Identify which cell holds the provided text, then report its [x, y] central coordinate. 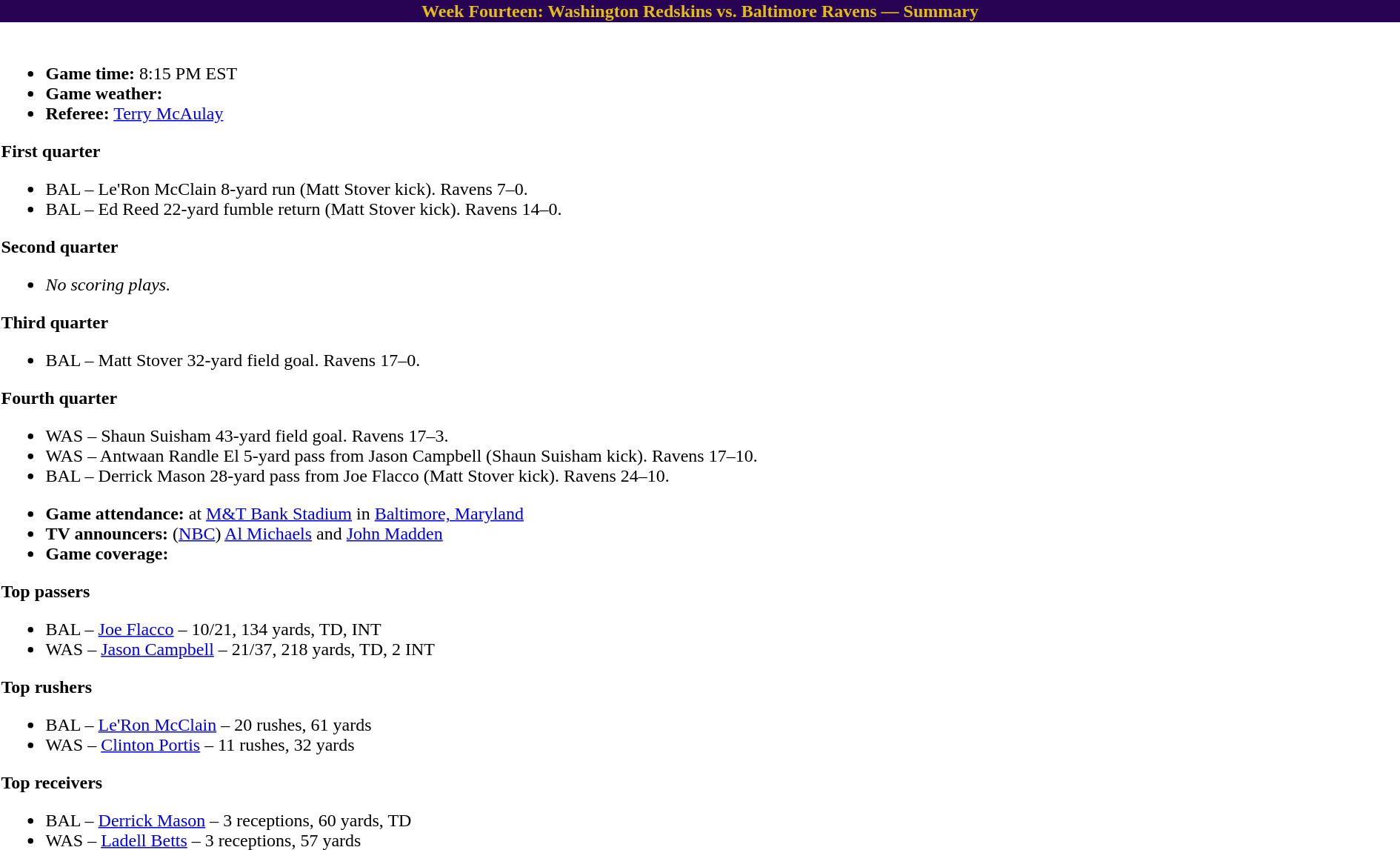
Week Fourteen: Washington Redskins vs. Baltimore Ravens — Summary [700, 11]
